Provide the [x, y] coordinate of the cell's center where the given text is located.  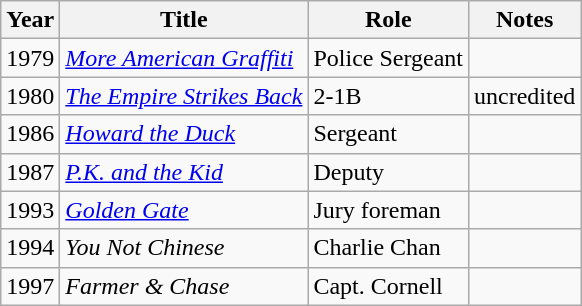
1987 [30, 172]
Capt. Cornell [388, 286]
Farmer & Chase [184, 286]
P.K. and the Kid [184, 172]
1993 [30, 210]
1994 [30, 248]
Title [184, 20]
2-1B [388, 96]
The Empire Strikes Back [184, 96]
You Not Chinese [184, 248]
Police Sergeant [388, 58]
Sergeant [388, 134]
Notes [525, 20]
Jury foreman [388, 210]
More American Graffiti [184, 58]
1979 [30, 58]
Golden Gate [184, 210]
1986 [30, 134]
Deputy [388, 172]
1997 [30, 286]
Charlie Chan [388, 248]
Howard the Duck [184, 134]
uncredited [525, 96]
Role [388, 20]
1980 [30, 96]
Year [30, 20]
